Determine the (x, y) coordinate at the center of the cell enclosing the given text.  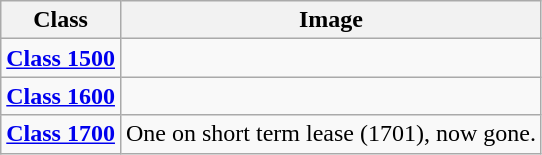
Image (330, 20)
Class 1600 (61, 96)
One on short term lease (1701), now gone. (330, 134)
Class (61, 20)
Class 1700 (61, 134)
Class 1500 (61, 58)
